Scan for the cell matching the given text and deliver its (x, y) coordinate at center. 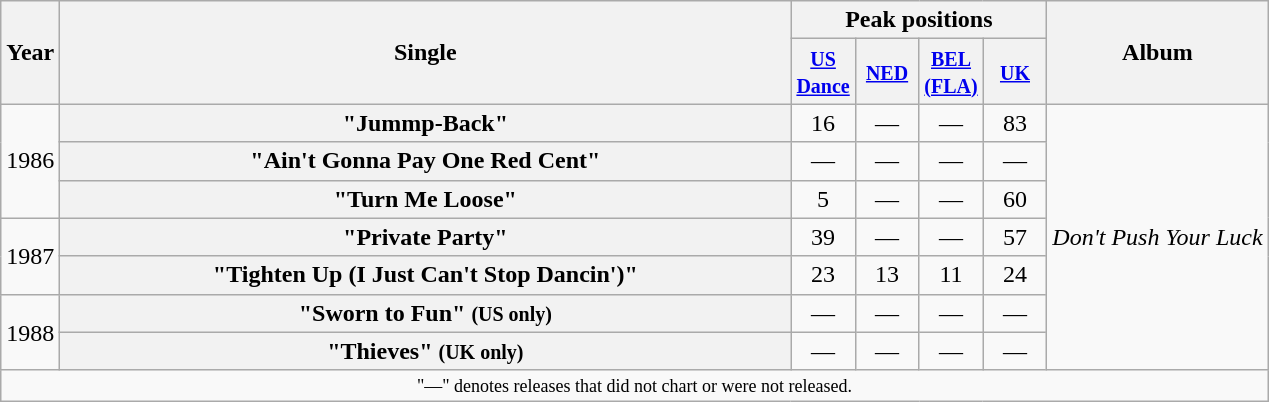
"Tighten Up (I Just Can't Stop Dancin')" (426, 275)
1987 (30, 256)
13 (887, 275)
16 (823, 123)
1988 (30, 332)
UK (1015, 72)
BEL(FLA) (951, 72)
Year (30, 52)
"Jummp-Back" (426, 123)
5 (823, 199)
23 (823, 275)
Album (1158, 52)
Don't Push Your Luck (1158, 237)
Peak positions (919, 20)
Single (426, 52)
11 (951, 275)
"Ain't Gonna Pay One Red Cent" (426, 161)
"—" denotes releases that did not chart or were not released. (634, 386)
60 (1015, 199)
US Dance (823, 72)
NED (887, 72)
83 (1015, 123)
57 (1015, 237)
"Thieves" (UK only) (426, 351)
"Turn Me Loose" (426, 199)
"Sworn to Fun" (US only) (426, 313)
24 (1015, 275)
"Private Party" (426, 237)
39 (823, 237)
1986 (30, 161)
